Search for the cell housing the specified text and yield its (X, Y) center coordinate. 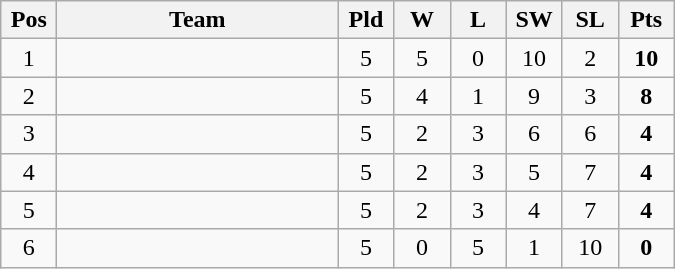
9 (534, 96)
L (478, 20)
Pts (646, 20)
Pld (366, 20)
SW (534, 20)
W (422, 20)
Team (198, 20)
Pos (29, 20)
8 (646, 96)
SL (590, 20)
